Extract the (X, Y) coordinate from the center of the cell holding the provided text.  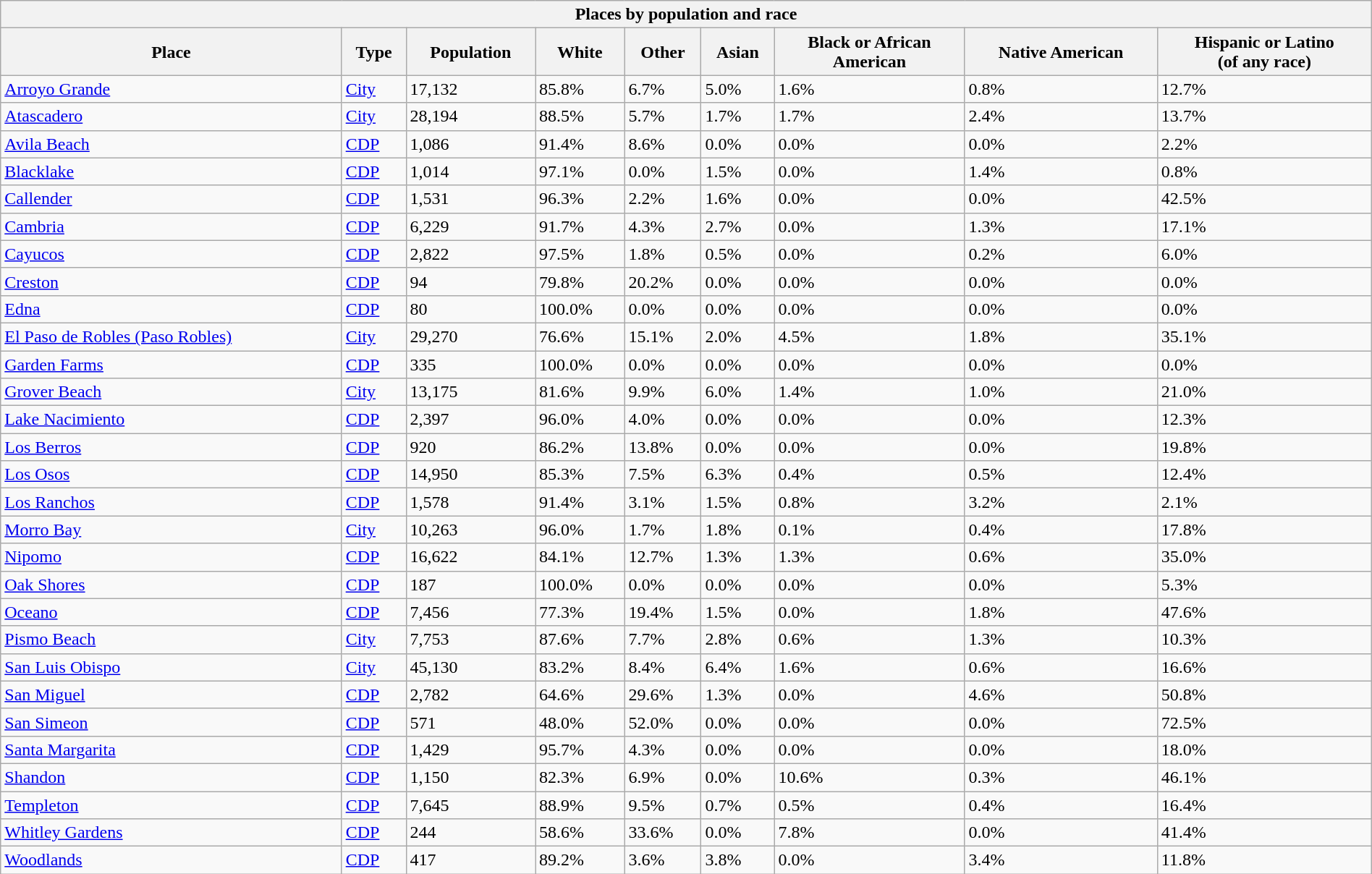
Garden Farms (171, 364)
19.8% (1264, 447)
3.4% (1061, 860)
76.6% (580, 336)
81.6% (580, 392)
94 (470, 281)
15.1% (663, 336)
Hispanic or Latino(of any race) (1264, 52)
97.5% (580, 254)
Whitley Gardens (171, 833)
88.5% (580, 116)
84.1% (580, 557)
7.5% (663, 475)
6,229 (470, 226)
Cambria (171, 226)
85.8% (580, 89)
52.0% (663, 722)
Templeton (171, 805)
13,175 (470, 392)
48.0% (580, 722)
10.3% (1264, 640)
10.6% (870, 777)
8.6% (663, 144)
Black or AfricanAmerican (870, 52)
6.7% (663, 89)
85.3% (580, 475)
2.4% (1061, 116)
2,782 (470, 695)
5.0% (738, 89)
4.6% (1061, 695)
Los Osos (171, 475)
3.8% (738, 860)
6.9% (663, 777)
244 (470, 833)
White (580, 52)
58.6% (580, 833)
Other (663, 52)
83.2% (580, 667)
50.8% (1264, 695)
10,263 (470, 530)
3.1% (663, 502)
Cayucos (171, 254)
2.1% (1264, 502)
Morro Bay (171, 530)
14,950 (470, 475)
Native American (1061, 52)
7,753 (470, 640)
187 (470, 585)
3.2% (1061, 502)
335 (470, 364)
Los Ranchos (171, 502)
Creston (171, 281)
Shandon (171, 777)
Lake Nacimiento (171, 420)
Edna (171, 309)
7.8% (870, 833)
Grover Beach (171, 392)
Pismo Beach (171, 640)
46.1% (1264, 777)
91.7% (580, 226)
Blacklake (171, 171)
16.4% (1264, 805)
12.3% (1264, 420)
41.4% (1264, 833)
95.7% (580, 750)
1,531 (470, 199)
3.6% (663, 860)
6.3% (738, 475)
2.8% (738, 640)
4.5% (870, 336)
Place (171, 52)
45,130 (470, 667)
Santa Margarita (171, 750)
7,456 (470, 612)
89.2% (580, 860)
88.9% (580, 805)
Population (470, 52)
1,150 (470, 777)
2.0% (738, 336)
17,132 (470, 89)
29.6% (663, 695)
29,270 (470, 336)
80 (470, 309)
6.4% (738, 667)
1,429 (470, 750)
Oak Shores (171, 585)
7,645 (470, 805)
19.4% (663, 612)
17.8% (1264, 530)
16.6% (1264, 667)
Asian (738, 52)
17.1% (1264, 226)
21.0% (1264, 392)
42.5% (1264, 199)
20.2% (663, 281)
11.8% (1264, 860)
El Paso de Robles (Paso Robles) (171, 336)
9.9% (663, 392)
97.1% (580, 171)
Woodlands (171, 860)
571 (470, 722)
4.0% (663, 420)
9.5% (663, 805)
82.3% (580, 777)
28,194 (470, 116)
86.2% (580, 447)
96.3% (580, 199)
1,086 (470, 144)
2.7% (738, 226)
35.1% (1264, 336)
San Simeon (171, 722)
San Luis Obispo (171, 667)
1.0% (1061, 392)
Arroyo Grande (171, 89)
Atascadero (171, 116)
Nipomo (171, 557)
1,578 (470, 502)
San Miguel (171, 695)
87.6% (580, 640)
0.7% (738, 805)
5.7% (663, 116)
64.6% (580, 695)
0.2% (1061, 254)
13.7% (1264, 116)
12.4% (1264, 475)
13.8% (663, 447)
35.0% (1264, 557)
Los Berros (171, 447)
72.5% (1264, 722)
920 (470, 447)
79.8% (580, 281)
417 (470, 860)
Callender (171, 199)
Oceano (171, 612)
2,397 (470, 420)
1,014 (470, 171)
7.7% (663, 640)
18.0% (1264, 750)
16,622 (470, 557)
77.3% (580, 612)
0.3% (1061, 777)
33.6% (663, 833)
8.4% (663, 667)
Type (373, 52)
2,822 (470, 254)
Places by population and race (686, 14)
0.1% (870, 530)
5.3% (1264, 585)
Avila Beach (171, 144)
47.6% (1264, 612)
